From the cell containing the given text, extract its center point as (x, y) coordinate. 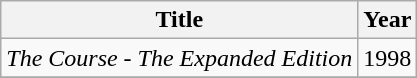
1998 (388, 58)
Year (388, 20)
The Course - The Expanded Edition (180, 58)
Title (180, 20)
